Scan for the cell matching the given text and deliver its (X, Y) coordinate at center. 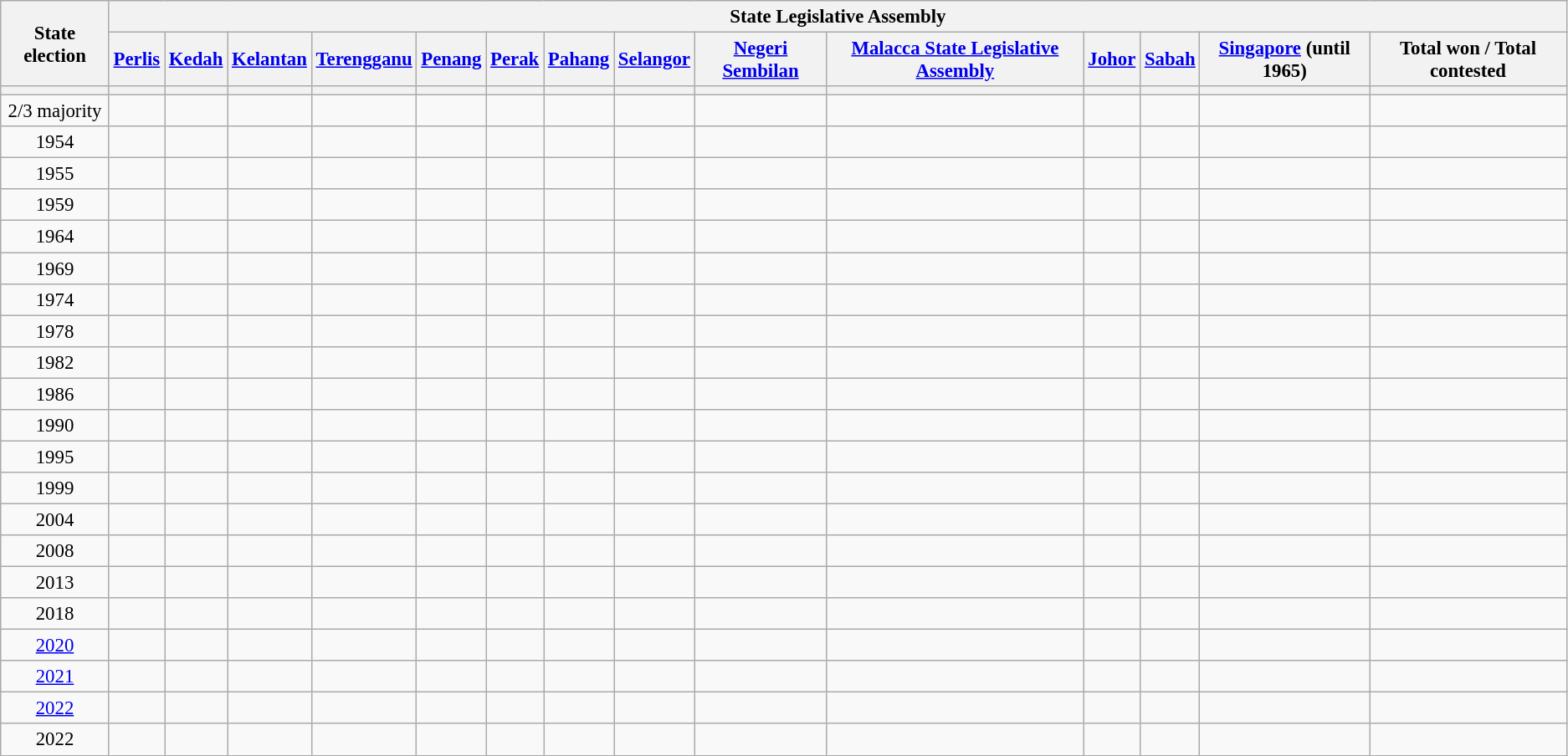
Total won / Total contested (1468, 60)
Sabah (1170, 60)
Johor (1112, 60)
Kelantan (269, 60)
1999 (55, 488)
1969 (55, 268)
Terengganu (364, 60)
2013 (55, 583)
1982 (55, 362)
Malacca State Legislative Assembly (956, 60)
1995 (55, 457)
State Legislative Assembly (838, 17)
Perak (515, 60)
Selangor (654, 60)
Kedah (196, 60)
2020 (55, 646)
2004 (55, 519)
1964 (55, 237)
2008 (55, 551)
1959 (55, 205)
Perlis (136, 60)
Pahang (579, 60)
2/3 majority (55, 111)
1955 (55, 174)
1990 (55, 426)
2021 (55, 677)
2018 (55, 614)
1954 (55, 142)
Penang (452, 60)
Negeri Sembilan (761, 60)
Singapore (until 1965) (1285, 60)
State election (55, 43)
1986 (55, 394)
1974 (55, 299)
1978 (55, 331)
